Find where the given text appears and provide that cell's center as [X, Y] coordinate. 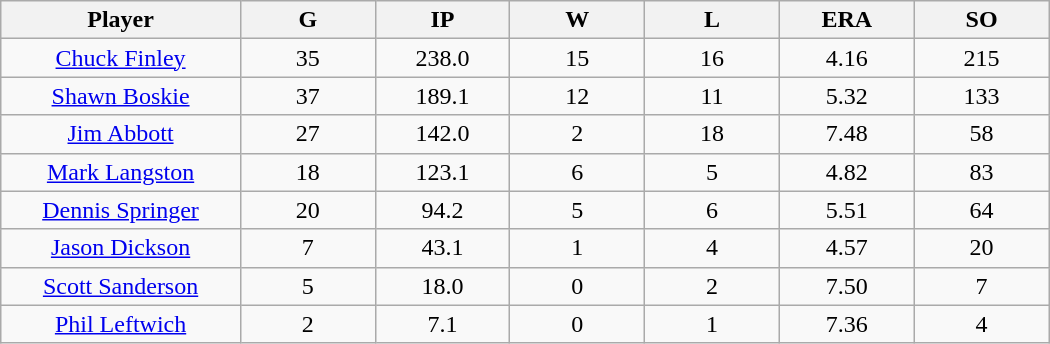
W [578, 20]
Jason Dickson [121, 248]
G [308, 20]
15 [578, 58]
4.16 [846, 58]
189.1 [442, 96]
7.48 [846, 134]
Dennis Springer [121, 210]
123.1 [442, 172]
IP [442, 20]
27 [308, 134]
L [712, 20]
35 [308, 58]
43.1 [442, 248]
7.36 [846, 324]
94.2 [442, 210]
ERA [846, 20]
7.1 [442, 324]
5.51 [846, 210]
4.57 [846, 248]
Scott Sanderson [121, 286]
5.32 [846, 96]
16 [712, 58]
238.0 [442, 58]
SO [982, 20]
Shawn Boskie [121, 96]
Chuck Finley [121, 58]
Mark Langston [121, 172]
215 [982, 58]
18.0 [442, 286]
142.0 [442, 134]
Jim Abbott [121, 134]
12 [578, 96]
Player [121, 20]
83 [982, 172]
133 [982, 96]
4.82 [846, 172]
7.50 [846, 286]
64 [982, 210]
58 [982, 134]
11 [712, 96]
37 [308, 96]
Phil Leftwich [121, 324]
